Output the (X, Y) coordinate of the center of the cell containing the given text.  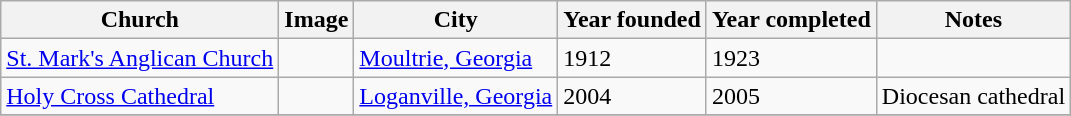
Loganville, Georgia (456, 96)
Notes (973, 20)
Holy Cross Cathedral (140, 96)
1923 (791, 58)
Moultrie, Georgia (456, 58)
1912 (632, 58)
Church (140, 20)
St. Mark's Anglican Church (140, 58)
2005 (791, 96)
Diocesan cathedral (973, 96)
Year completed (791, 20)
2004 (632, 96)
Year founded (632, 20)
Image (316, 20)
City (456, 20)
